Locate the cell with the specified text and output its [X, Y] center coordinate. 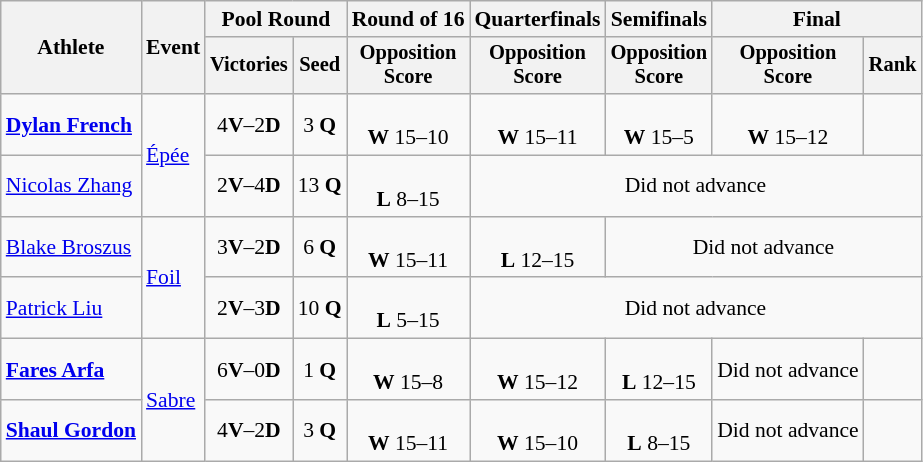
Rank [893, 66]
Final [816, 19]
Patrick Liu [71, 308]
Nicolas Zhang [71, 186]
Dylan French [71, 124]
Seed [320, 66]
Semifinals [660, 19]
Shaul Gordon [71, 430]
L 5–15 [408, 308]
W 15–8 [408, 370]
6 Q [320, 248]
2V–3D [249, 308]
2V–4D [249, 186]
Fares Arfa [71, 370]
Athlete [71, 48]
6V–0D [249, 370]
Pool Round [276, 19]
Round of 16 [408, 19]
Victories [249, 66]
Sabre [173, 400]
Event [173, 48]
10 Q [320, 308]
3V–2D [249, 248]
Foil [173, 278]
W 15–5 [660, 124]
Quarterfinals [538, 19]
1 Q [320, 370]
Blake Broszus [71, 248]
13 Q [320, 186]
Épée [173, 155]
